Pinpoint the cell where the given text exists, returning its [x, y] midpoint coordinate. 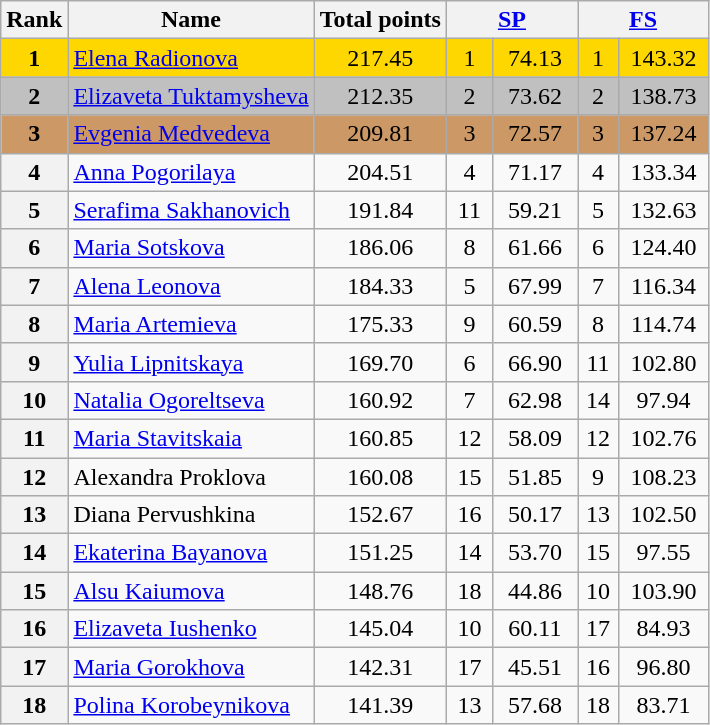
Maria Artemieva [191, 324]
67.99 [534, 286]
Yulia Lipnitskaya [191, 362]
175.33 [380, 324]
191.84 [380, 210]
66.90 [534, 362]
83.71 [663, 705]
114.74 [663, 324]
152.67 [380, 515]
Natalia Ogoreltseva [191, 400]
Maria Gorokhova [191, 667]
Alena Leonova [191, 286]
102.50 [663, 515]
61.66 [534, 248]
169.70 [380, 362]
Name [191, 20]
60.59 [534, 324]
71.17 [534, 172]
103.90 [663, 591]
96.80 [663, 667]
97.94 [663, 400]
Anna Pogorilaya [191, 172]
72.57 [534, 134]
184.33 [380, 286]
Elizaveta Tuktamysheva [191, 96]
Alsu Kaiumova [191, 591]
132.63 [663, 210]
137.24 [663, 134]
53.70 [534, 553]
138.73 [663, 96]
50.17 [534, 515]
97.55 [663, 553]
217.45 [380, 58]
204.51 [380, 172]
148.76 [380, 591]
Evgenia Medvedeva [191, 134]
62.98 [534, 400]
160.08 [380, 477]
145.04 [380, 629]
44.86 [534, 591]
Maria Stavitskaia [191, 438]
102.80 [663, 362]
SP [512, 20]
Elena Radionova [191, 58]
Rank [34, 20]
84.93 [663, 629]
74.13 [534, 58]
58.09 [534, 438]
Diana Pervushkina [191, 515]
160.92 [380, 400]
FS [644, 20]
57.68 [534, 705]
141.39 [380, 705]
Total points [380, 20]
212.35 [380, 96]
60.11 [534, 629]
Polina Korobeynikova [191, 705]
133.34 [663, 172]
Ekaterina Bayanova [191, 553]
151.25 [380, 553]
45.51 [534, 667]
102.76 [663, 438]
Elizaveta Iushenko [191, 629]
Serafima Sakhanovich [191, 210]
186.06 [380, 248]
51.85 [534, 477]
124.40 [663, 248]
Alexandra Proklova [191, 477]
Maria Sotskova [191, 248]
59.21 [534, 210]
160.85 [380, 438]
209.81 [380, 134]
142.31 [380, 667]
116.34 [663, 286]
143.32 [663, 58]
73.62 [534, 96]
108.23 [663, 477]
